For the text-containing cell, return its midpoint in [X, Y] coordinate format. 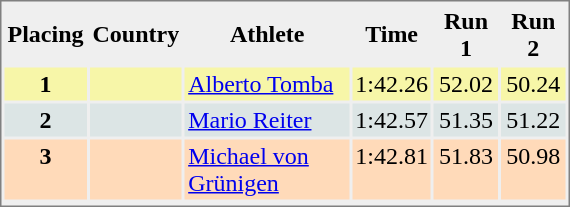
Athlete [267, 34]
Placing [45, 34]
Country [136, 34]
2 [45, 120]
Michael von Grünigen [267, 170]
1:42.26 [392, 84]
1:42.81 [392, 170]
52.02 [466, 84]
Alberto Tomba [267, 84]
1:42.57 [392, 120]
3 [45, 170]
51.35 [466, 120]
1 [45, 84]
Time [392, 34]
50.24 [533, 84]
Run 2 [533, 34]
Mario Reiter [267, 120]
51.83 [466, 170]
Run 1 [466, 34]
51.22 [533, 120]
50.98 [533, 170]
